Scan for the cell matching the given text and deliver its (X, Y) coordinate at center. 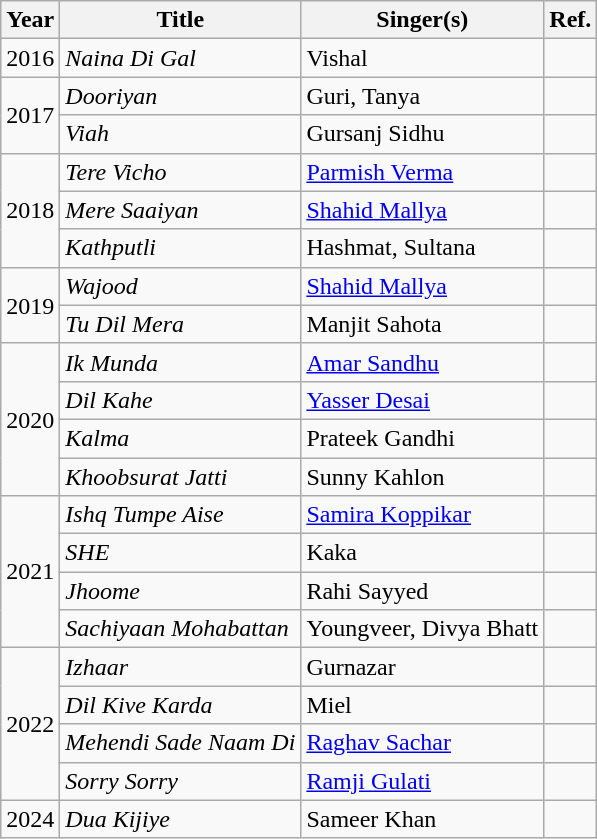
Wajood (180, 286)
Tu Dil Mera (180, 324)
Samira Koppikar (422, 515)
Viah (180, 134)
Raghav Sachar (422, 743)
Ramji Gulati (422, 781)
Title (180, 20)
Kalma (180, 438)
Dil Kive Karda (180, 705)
Kathputli (180, 248)
Kaka (422, 553)
Rahi Sayyed (422, 591)
2021 (30, 572)
Naina Di Gal (180, 58)
Dooriyan (180, 96)
2022 (30, 724)
2020 (30, 419)
Sachiyaan Mohabattan (180, 629)
Miel (422, 705)
Vishal (422, 58)
2019 (30, 305)
Khoobsurat Jatti (180, 477)
Yasser Desai (422, 400)
Gurnazar (422, 667)
Hashmat, Sultana (422, 248)
2024 (30, 819)
Tere Vicho (180, 172)
Sameer Khan (422, 819)
Parmish Verma (422, 172)
Dil Kahe (180, 400)
2017 (30, 115)
Guri, Tanya (422, 96)
Jhoome (180, 591)
Ishq Tumpe Aise (180, 515)
2018 (30, 210)
Ik Munda (180, 362)
Gursanj Sidhu (422, 134)
Amar Sandhu (422, 362)
Manjit Sahota (422, 324)
2016 (30, 58)
Mere Saaiyan (180, 210)
SHE (180, 553)
Izhaar (180, 667)
Dua Kijiye (180, 819)
Youngveer, Divya Bhatt (422, 629)
Singer(s) (422, 20)
Year (30, 20)
Ref. (570, 20)
Sunny Kahlon (422, 477)
Prateek Gandhi (422, 438)
Sorry Sorry (180, 781)
Mehendi Sade Naam Di (180, 743)
